Locate the cell with the specified text and output its (X, Y) center coordinate. 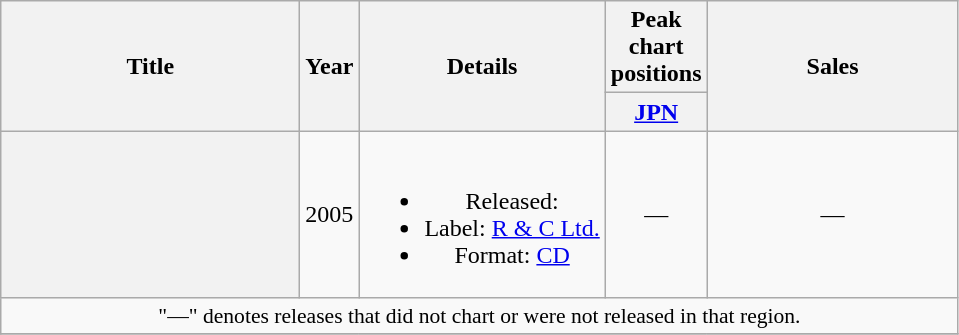
Peak chart positions (656, 47)
Sales (832, 66)
"—" denotes releases that did not chart or were not released in that region. (480, 316)
2005 (330, 214)
Details (482, 66)
JPN (656, 112)
Year (330, 66)
Title (150, 66)
Released: Label: R & C Ltd.Format: CD (482, 214)
